Capture the cell that displays the provided text and extract its (x, y) central coordinate. 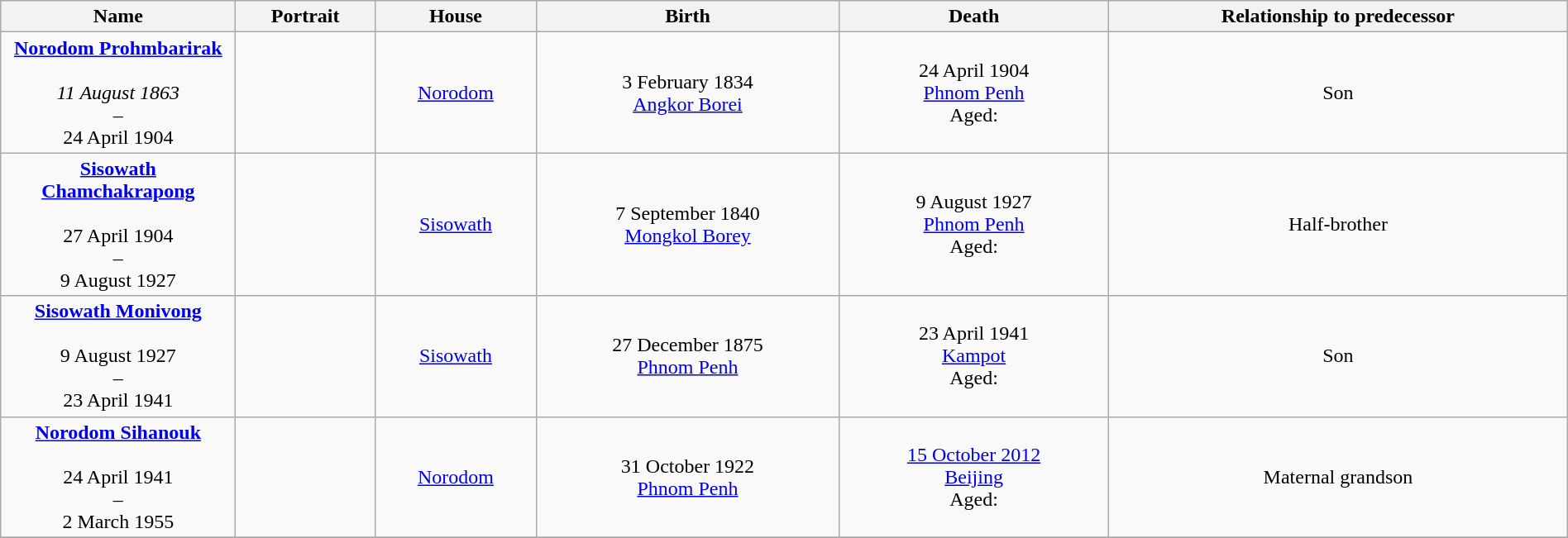
Name (118, 17)
7 September 1840Mongkol Borey (687, 225)
Maternal grandson (1338, 477)
Relationship to predecessor (1338, 17)
Sisowath Chamchakrapong27 April 1904–9 August 1927 (118, 225)
Portrait (306, 17)
3 February 1834Angkor Borei (687, 93)
Birth (687, 17)
House (455, 17)
Sisowath Monivong9 August 1927–23 April 1941 (118, 356)
27 December 1875Phnom Penh (687, 356)
9 August 1927Phnom PenhAged: (974, 225)
Half-brother (1338, 225)
23 April 1941KampotAged: (974, 356)
24 April 1904Phnom PenhAged: (974, 93)
Death (974, 17)
31 October 1922Phnom Penh (687, 477)
Norodom Prohmbarirak11 August 1863–24 April 1904 (118, 93)
Norodom Sihanouk24 April 1941–2 March 1955 (118, 477)
15 October 2012BeijingAged: (974, 477)
